From the cell containing the given text, extract its center point as [x, y] coordinate. 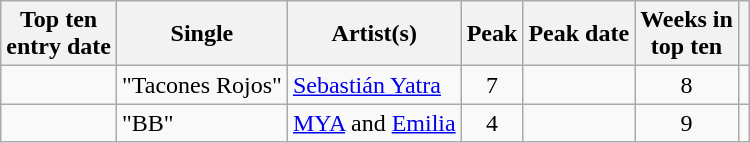
Single [202, 34]
Top tenentry date [59, 34]
Artist(s) [374, 34]
Peak [492, 34]
9 [687, 123]
4 [492, 123]
7 [492, 85]
8 [687, 85]
Sebastián Yatra [374, 85]
"BB" [202, 123]
MYA and Emilia [374, 123]
Peak date [579, 34]
"Tacones Rojos" [202, 85]
Weeks intop ten [687, 34]
